From the cell containing the given text, extract its center point as (X, Y) coordinate. 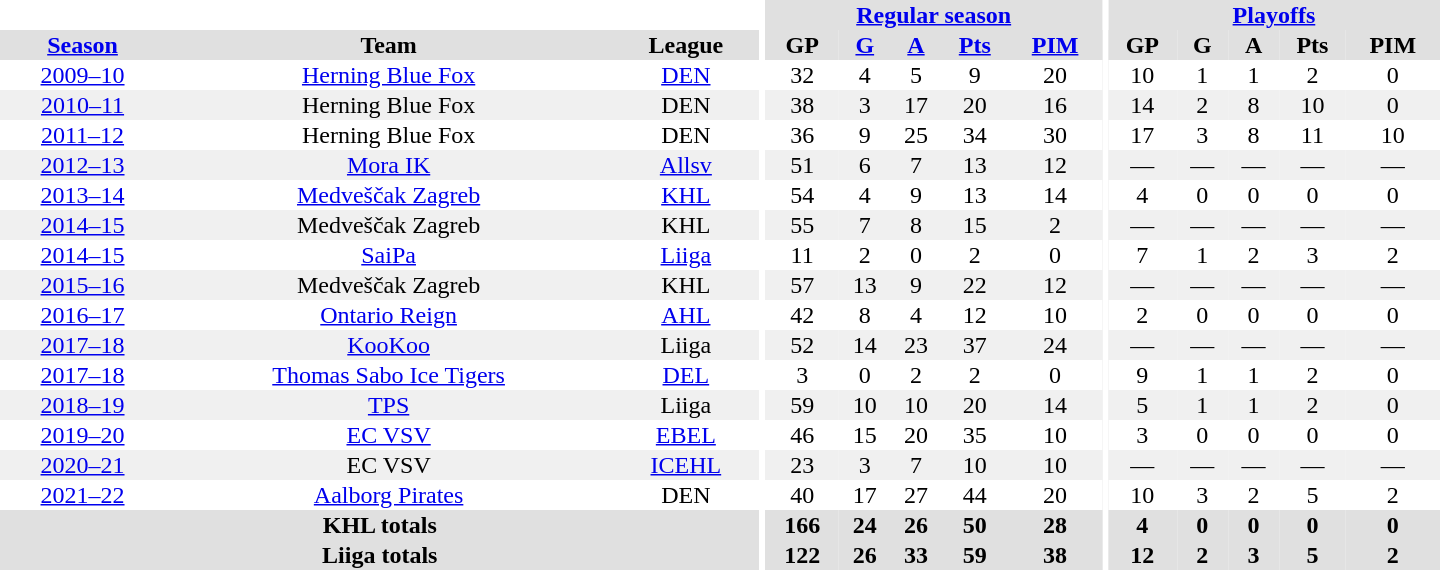
46 (802, 435)
Ontario Reign (388, 315)
33 (916, 555)
50 (975, 525)
2018–19 (82, 405)
54 (802, 195)
55 (802, 225)
57 (802, 285)
40 (802, 495)
37 (975, 345)
2010–11 (82, 105)
2016–17 (82, 315)
42 (802, 315)
Regular season (934, 15)
KooKoo (388, 345)
Thomas Sabo Ice Tigers (388, 375)
2013–14 (82, 195)
44 (975, 495)
EBEL (686, 435)
34 (975, 135)
Allsv (686, 165)
16 (1055, 105)
2011–12 (82, 135)
27 (916, 495)
TPS (388, 405)
52 (802, 345)
Aalborg Pirates (388, 495)
2012–13 (82, 165)
28 (1055, 525)
51 (802, 165)
166 (802, 525)
Team (388, 45)
Playoffs (1274, 15)
2009–10 (82, 75)
DEL (686, 375)
SaiPa (388, 255)
30 (1055, 135)
2015–16 (82, 285)
22 (975, 285)
Season (82, 45)
25 (916, 135)
35 (975, 435)
KHL totals (380, 525)
2019–20 (82, 435)
2020–21 (82, 465)
ICEHL (686, 465)
Mora IK (388, 165)
Liiga totals (380, 555)
6 (864, 165)
2021–22 (82, 495)
League (686, 45)
36 (802, 135)
AHL (686, 315)
122 (802, 555)
32 (802, 75)
